Capture the cell that displays the provided text and extract its (X, Y) central coordinate. 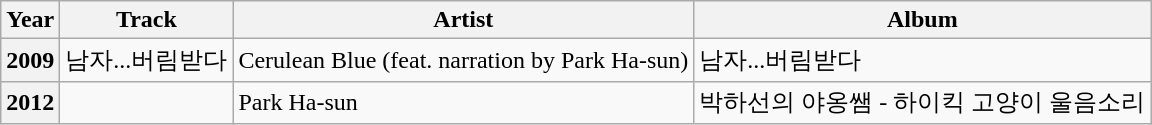
Cerulean Blue (feat. narration by Park Ha-sun) (464, 60)
Track (146, 20)
박하선의 야옹쌤 - 하이킥 고양이 울음소리 (922, 102)
Album (922, 20)
Park Ha-sun (464, 102)
Year (30, 20)
2009 (30, 60)
2012 (30, 102)
Artist (464, 20)
